Pinpoint the cell where the given text exists, returning its (x, y) midpoint coordinate. 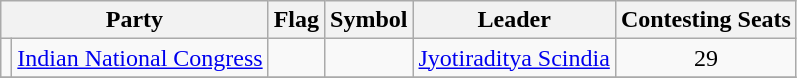
Party (134, 20)
Contesting Seats (706, 20)
Jyotiraditya Scindia (514, 58)
Symbol (369, 20)
29 (706, 58)
Indian National Congress (140, 58)
Leader (514, 20)
Flag (296, 20)
